Scan for the cell matching the given text and deliver its [X, Y] coordinate at center. 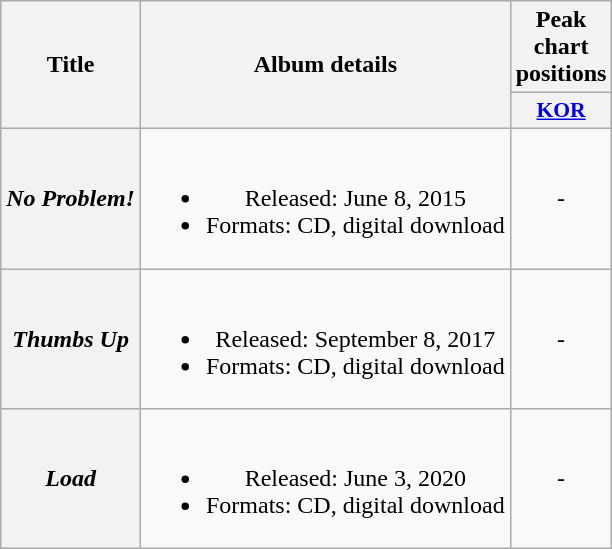
Album details [325, 65]
Peak chart positions [561, 47]
Released: June 3, 2020Formats: CD, digital download [325, 479]
Title [71, 65]
Released: June 8, 2015Formats: CD, digital download [325, 198]
Load [71, 479]
Released: September 8, 2017Formats: CD, digital download [325, 338]
No Problem! [71, 198]
KOR [561, 111]
Thumbs Up [71, 338]
